Determine the (X, Y) coordinate at the center of the cell enclosing the given text.  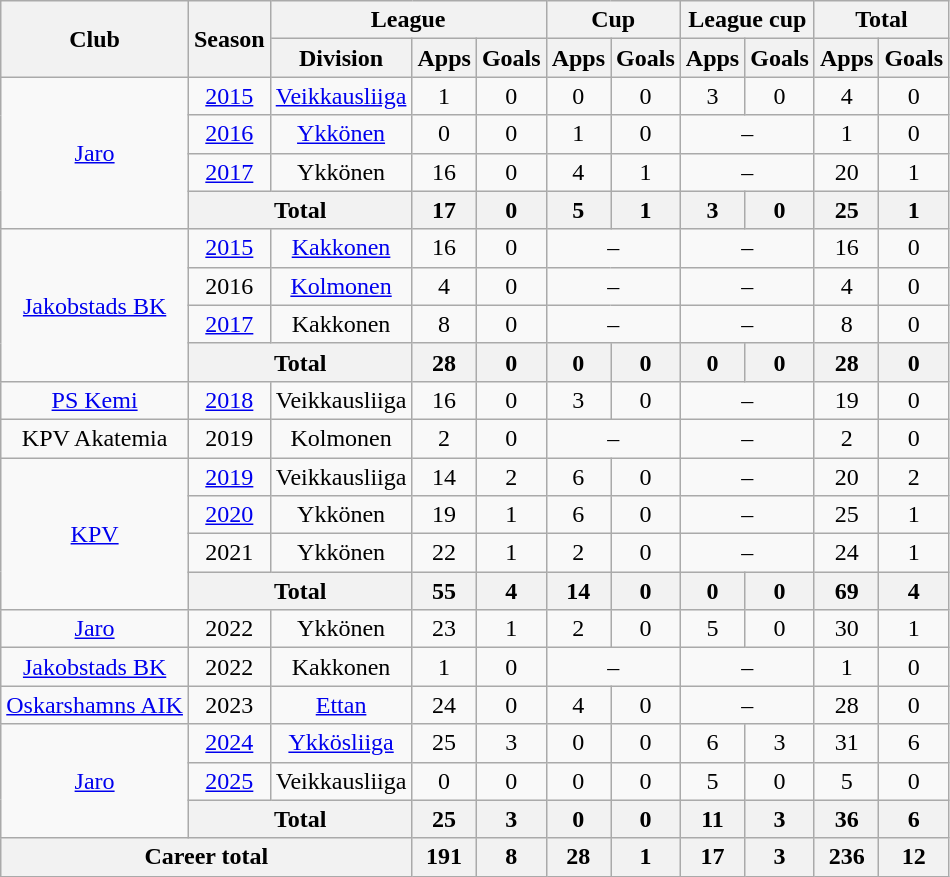
2025 (229, 781)
30 (846, 629)
191 (444, 857)
PS Kemi (95, 400)
Season (229, 39)
55 (444, 591)
22 (444, 553)
KPV (95, 534)
Oskarshamns AIK (95, 705)
2024 (229, 743)
36 (846, 819)
12 (914, 857)
23 (444, 629)
2020 (229, 515)
Ettan (341, 705)
League (408, 20)
236 (846, 857)
11 (712, 819)
League cup (747, 20)
Division (341, 58)
2021 (229, 553)
KPV Akatemia (95, 438)
2023 (229, 705)
69 (846, 591)
Club (95, 39)
Career total (206, 857)
31 (846, 743)
Cup (613, 20)
2018 (229, 400)
Ykkösliiga (341, 743)
